Search for the cell housing the specified text and yield its [X, Y] center coordinate. 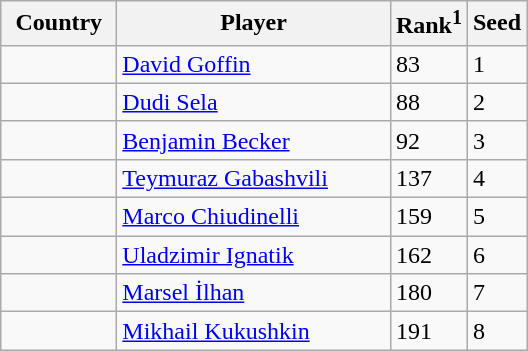
6 [496, 255]
8 [496, 331]
137 [428, 178]
Teymuraz Gabashvili [254, 178]
Rank1 [428, 24]
Benjamin Becker [254, 140]
Marsel İlhan [254, 293]
162 [428, 255]
David Goffin [254, 64]
Marco Chiudinelli [254, 217]
159 [428, 217]
2 [496, 102]
83 [428, 64]
4 [496, 178]
92 [428, 140]
1 [496, 64]
88 [428, 102]
Player [254, 24]
5 [496, 217]
Uladzimir Ignatik [254, 255]
180 [428, 293]
Mikhail Kukushkin [254, 331]
Country [59, 24]
7 [496, 293]
Seed [496, 24]
191 [428, 331]
3 [496, 140]
Dudi Sela [254, 102]
